Find where the given text appears and provide that cell's center as [X, Y] coordinate. 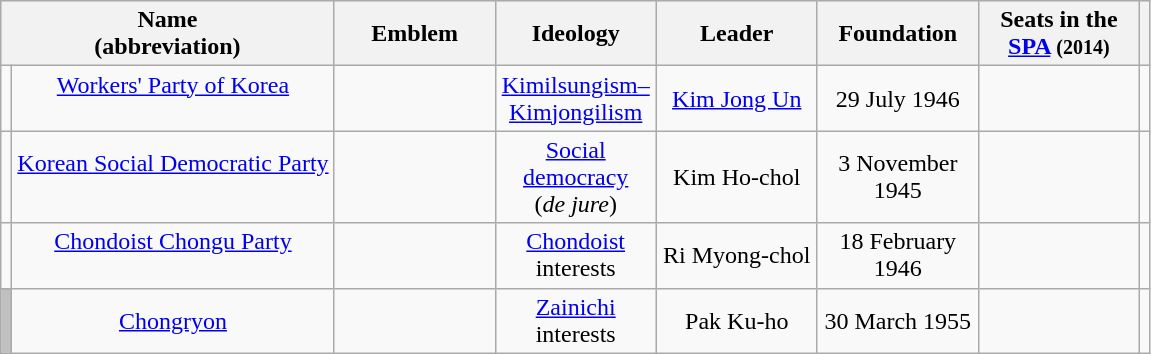
Zainichi interests [576, 320]
Name(abbreviation) [168, 34]
Chongryon [173, 320]
Workers' Party of Korea [173, 98]
Seats in the SPA (2014) [1058, 34]
Ri Myong-chol [736, 256]
29 July 1946 [898, 98]
Emblem [414, 34]
Chondoist interests [576, 256]
30 March 1955 [898, 320]
Pak Ku-ho [736, 320]
Kimilsungism–Kimjongilism [576, 98]
Ideology [576, 34]
18 February 1946 [898, 256]
Chondoist Chongu Party [173, 256]
Social democracy(de jure) [576, 177]
3 November 1945 [898, 177]
Kim Jong Un [736, 98]
Korean Social Democratic Party [173, 177]
Foundation [898, 34]
Leader [736, 34]
Kim Ho-chol [736, 177]
